Return the [x, y] coordinate for the center point of the cell that contains the specified text.  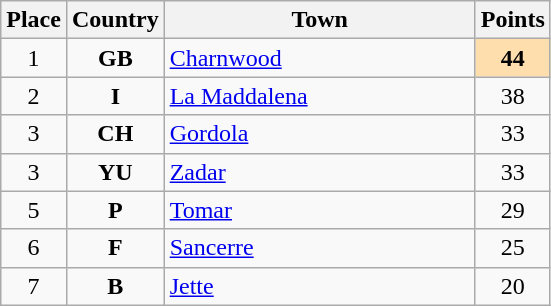
6 [34, 248]
Points [512, 20]
Town [320, 20]
29 [512, 210]
Sancerre [320, 248]
Gordola [320, 134]
Place [34, 20]
1 [34, 58]
2 [34, 96]
Zadar [320, 172]
GB [115, 58]
Charnwood [320, 58]
Country [115, 20]
YU [115, 172]
CH [115, 134]
Tomar [320, 210]
25 [512, 248]
7 [34, 286]
20 [512, 286]
P [115, 210]
La Maddalena [320, 96]
Jette [320, 286]
I [115, 96]
38 [512, 96]
5 [34, 210]
F [115, 248]
B [115, 286]
44 [512, 58]
